Locate the cell with the specified text and output its (x, y) center coordinate. 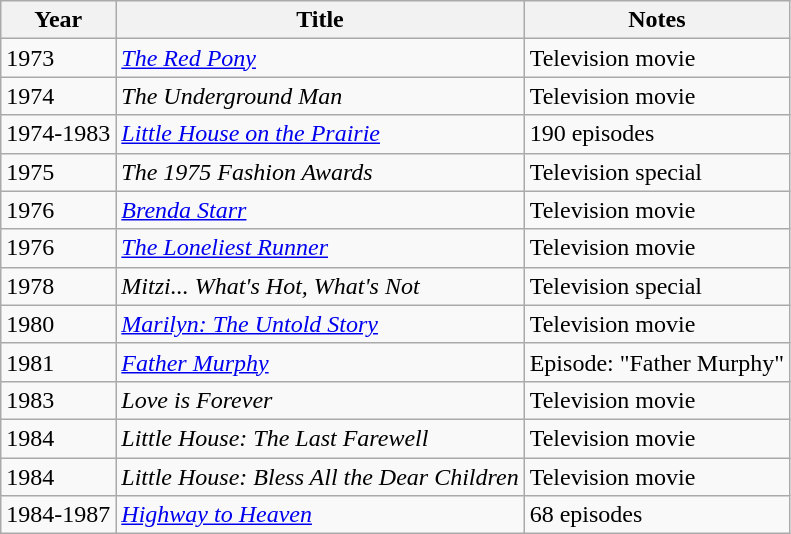
68 episodes (656, 515)
Title (320, 20)
The Underground Man (320, 96)
1984-1987 (58, 515)
Father Murphy (320, 362)
Little House: The Last Farewell (320, 438)
1981 (58, 362)
190 episodes (656, 134)
1978 (58, 286)
The Red Pony (320, 58)
Little House: Bless All the Dear Children (320, 477)
Mitzi... What's Hot, What's Not (320, 286)
The 1975 Fashion Awards (320, 172)
1983 (58, 400)
1974 (58, 96)
The Loneliest Runner (320, 248)
1975 (58, 172)
1980 (58, 324)
1974-1983 (58, 134)
Notes (656, 20)
Brenda Starr (320, 210)
Marilyn: The Untold Story (320, 324)
1973 (58, 58)
Highway to Heaven (320, 515)
Episode: "Father Murphy" (656, 362)
Little House on the Prairie (320, 134)
Year (58, 20)
Love is Forever (320, 400)
